Return the (X, Y) coordinate for the center point of the cell that contains the specified text.  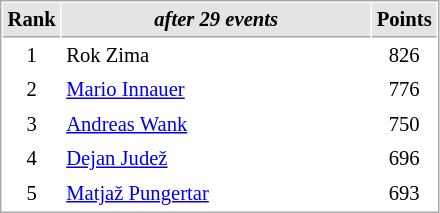
696 (404, 158)
2 (32, 90)
Rok Zima (216, 56)
826 (404, 56)
4 (32, 158)
Points (404, 20)
1 (32, 56)
776 (404, 90)
Andreas Wank (216, 124)
5 (32, 194)
750 (404, 124)
after 29 events (216, 20)
Matjaž Pungertar (216, 194)
Dejan Judež (216, 158)
3 (32, 124)
693 (404, 194)
Mario Innauer (216, 90)
Rank (32, 20)
